For the text-containing cell, return its midpoint in [x, y] coordinate format. 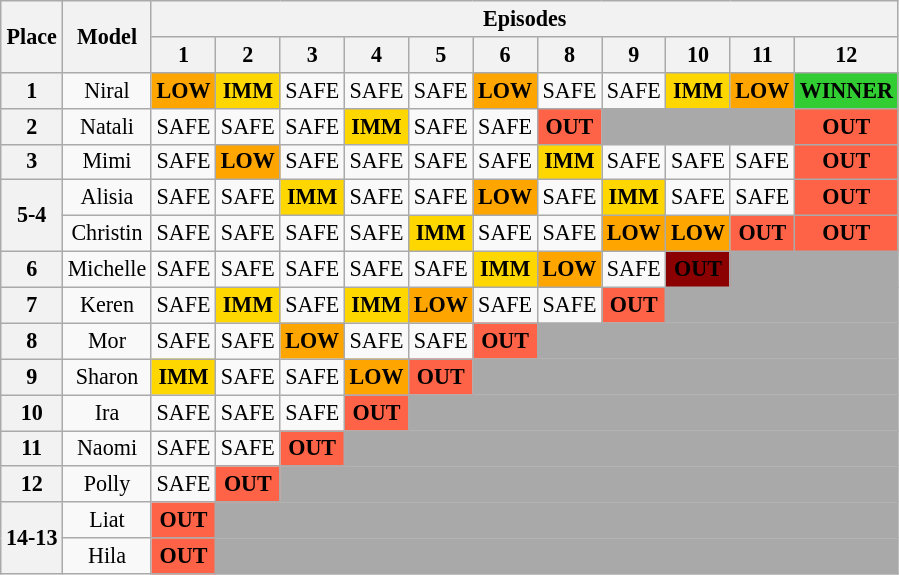
5-4 [32, 216]
Mimi [108, 162]
Place [32, 36]
5 [441, 54]
Polly [108, 484]
14-13 [32, 538]
Hila [108, 556]
Christin [108, 233]
Sharon [108, 377]
Ira [108, 412]
Mor [108, 341]
4 [376, 54]
Niral [108, 90]
WINNER [847, 90]
Natali [108, 126]
Model [108, 36]
Michelle [108, 269]
7 [32, 305]
Episodes [524, 18]
Naomi [108, 448]
Liat [108, 520]
Keren [108, 305]
Alisia [108, 198]
